Return (X, Y) of the center of cell containing provided text 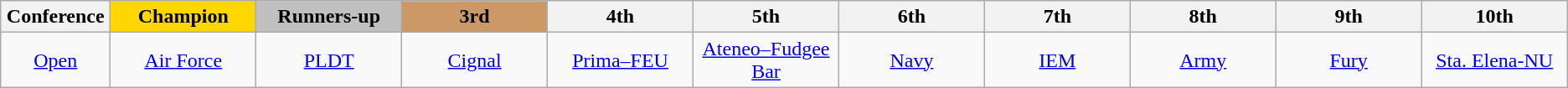
PLDT (329, 60)
5th (766, 17)
Prima–FEU (621, 60)
Conference (55, 17)
Runners-up (329, 17)
7th (1057, 17)
8th (1203, 17)
IEM (1057, 60)
Cignal (475, 60)
4th (621, 17)
Sta. Elena-NU (1494, 60)
Ateneo–Fudgee Bar (766, 60)
6th (911, 17)
Navy (911, 60)
Air Force (183, 60)
9th (1349, 17)
Fury (1349, 60)
10th (1494, 17)
Army (1203, 60)
3rd (475, 17)
Open (55, 60)
Champion (183, 17)
